Determine the [X, Y] coordinate at the center of the cell enclosing the given text.  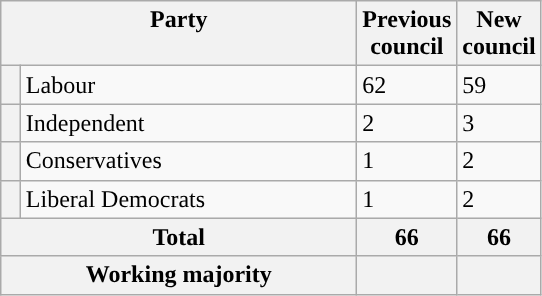
New council [499, 34]
62 [407, 85]
Total [179, 237]
Liberal Democrats [188, 199]
59 [499, 85]
Previous council [407, 34]
Conservatives [188, 161]
Independent [188, 123]
3 [499, 123]
Working majority [179, 275]
Labour [188, 85]
Party [179, 34]
